Output the [x, y] coordinate of the center of the cell containing the given text.  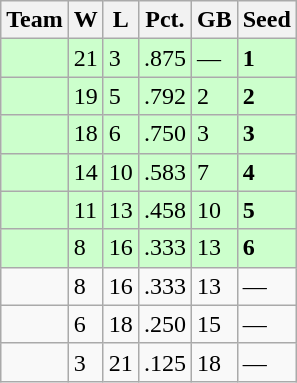
14 [86, 172]
19 [86, 96]
4 [266, 172]
Seed [266, 20]
11 [86, 210]
W [86, 20]
1 [266, 58]
15 [214, 324]
Pct. [164, 20]
.750 [164, 134]
7 [214, 172]
.250 [164, 324]
L [120, 20]
GB [214, 20]
.875 [164, 58]
.458 [164, 210]
.125 [164, 362]
.792 [164, 96]
.583 [164, 172]
Team [35, 20]
